Provide the (x, y) coordinate of the cell's center where the given text is located.  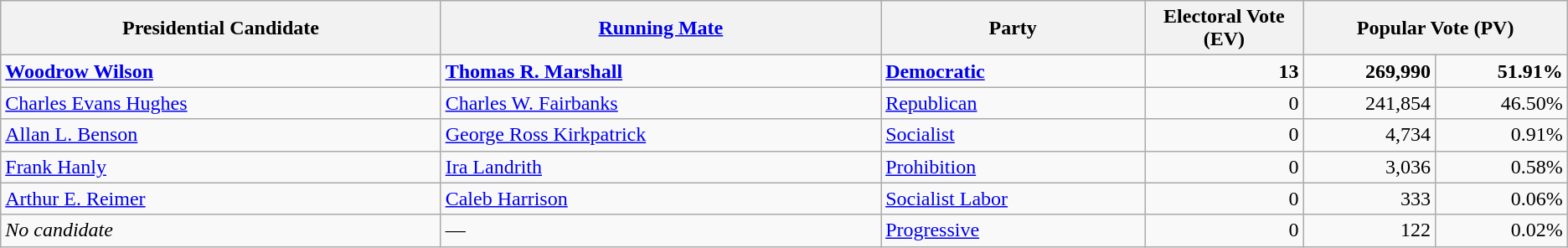
0.91% (1502, 135)
Socialist Labor (1014, 199)
0.06% (1502, 199)
241,854 (1369, 103)
Presidential Candidate (221, 28)
Socialist (1014, 135)
Charles Evans Hughes (221, 103)
0.02% (1502, 230)
No candidate (221, 230)
Frank Hanly (221, 167)
Thomas R. Marshall (660, 71)
0.58% (1502, 167)
Arthur E. Reimer (221, 199)
— (660, 230)
Running Mate (660, 28)
269,990 (1369, 71)
Ira Landrith (660, 167)
Party (1014, 28)
Progressive (1014, 230)
Prohibition (1014, 167)
333 (1369, 199)
Allan L. Benson (221, 135)
Electoral Vote (EV) (1225, 28)
Republican (1014, 103)
Caleb Harrison (660, 199)
51.91% (1502, 71)
George Ross Kirkpatrick (660, 135)
3,036 (1369, 167)
Charles W. Fairbanks (660, 103)
Democratic (1014, 71)
Popular Vote (PV) (1436, 28)
13 (1225, 71)
122 (1369, 230)
4,734 (1369, 135)
Woodrow Wilson (221, 71)
46.50% (1502, 103)
